Pinpoint the cell where the given text exists, returning its (X, Y) midpoint coordinate. 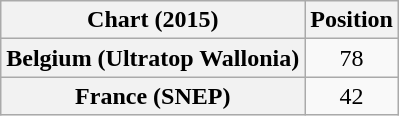
78 (352, 58)
France (SNEP) (153, 96)
Belgium (Ultratop Wallonia) (153, 58)
42 (352, 96)
Chart (2015) (153, 20)
Position (352, 20)
